Locate the cell with the specified text and output its [x, y] center coordinate. 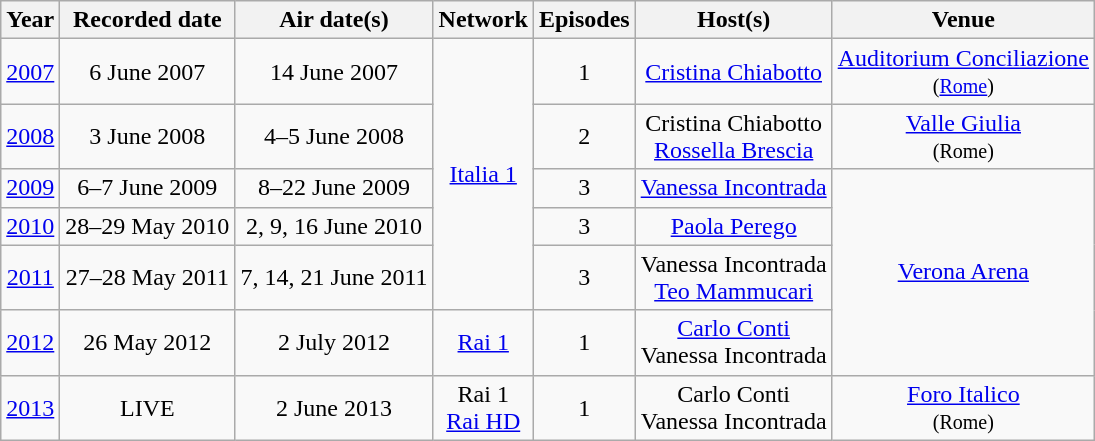
2012 [30, 342]
Vanessa Incontrada [734, 188]
Valle Giulia (Rome) [963, 136]
Auditorium Conciliazione (Rome) [963, 72]
2008 [30, 136]
Italia 1 [483, 174]
2 [584, 136]
7, 14, 21 June 2011 [334, 278]
4–5 June 2008 [334, 136]
2010 [30, 226]
Host(s) [734, 20]
2011 [30, 278]
27–28 May 2011 [148, 278]
8–22 June 2009 [334, 188]
Paola Perego [734, 226]
2009 [30, 188]
Network [483, 20]
26 May 2012 [148, 342]
Cristina Chiabotto Rossella Brescia [734, 136]
Venue [963, 20]
6–7 June 2009 [148, 188]
LIVE [148, 408]
Recorded date [148, 20]
2013 [30, 408]
2, 9, 16 June 2010 [334, 226]
Vanessa Incontrada Teo Mammucari [734, 278]
Air date(s) [334, 20]
2007 [30, 72]
Rai 1 [483, 342]
Year [30, 20]
6 June 2007 [148, 72]
2 July 2012 [334, 342]
Episodes [584, 20]
3 June 2008 [148, 136]
28–29 May 2010 [148, 226]
Foro Italico (Rome) [963, 408]
2 June 2013 [334, 408]
Rai 1 Rai HD [483, 408]
14 June 2007 [334, 72]
Verona Arena [963, 272]
Cristina Chiabotto [734, 72]
